Pinpoint the cell where the given text exists, returning its [x, y] midpoint coordinate. 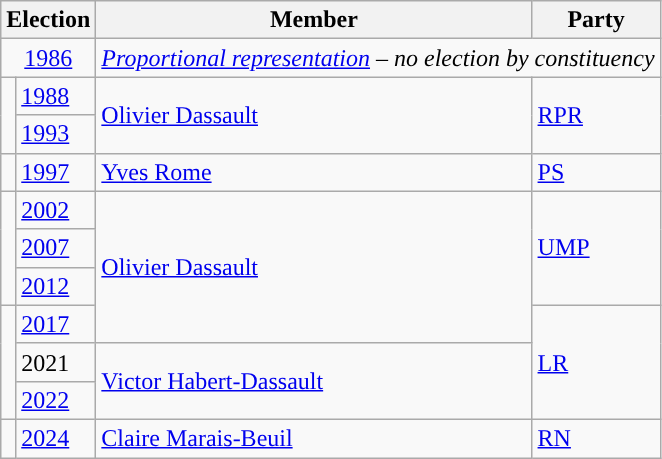
Member [314, 20]
2021 [56, 362]
1986 [48, 58]
Proportional representation – no election by constituency [378, 58]
Party [596, 20]
2017 [56, 324]
2012 [56, 286]
Victor Habert-Dassault [314, 381]
Yves Rome [314, 172]
2002 [56, 210]
2007 [56, 248]
UMP [596, 248]
LR [596, 362]
2024 [56, 438]
2022 [56, 400]
RPR [596, 115]
PS [596, 172]
1993 [56, 134]
Claire Marais-Beuil [314, 438]
RN [596, 438]
Election [48, 20]
1988 [56, 96]
1997 [56, 172]
